Pinpoint the cell where the given text exists, returning its (x, y) midpoint coordinate. 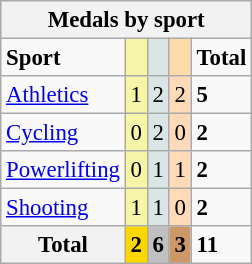
Powerlifting (63, 170)
3 (180, 245)
Shooting (63, 208)
Medals by sport (126, 20)
Cycling (63, 133)
Athletics (63, 95)
11 (221, 245)
5 (221, 95)
6 (158, 245)
Sport (63, 58)
